For the text-containing cell, return its midpoint in (X, Y) coordinate format. 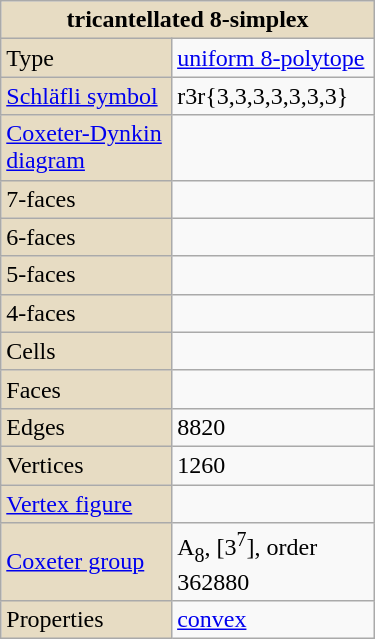
A8, [37], order 362880 (274, 562)
Type (86, 58)
1260 (274, 465)
r3r{3,3,3,3,3,3,3} (274, 96)
Coxeter group (86, 562)
6-faces (86, 237)
Vertex figure (86, 503)
Faces (86, 389)
Coxeter-Dynkin diagram (86, 148)
convex (274, 619)
7-faces (86, 199)
5-faces (86, 275)
Properties (86, 619)
Cells (86, 351)
Vertices (86, 465)
8820 (274, 427)
uniform 8-polytope (274, 58)
Edges (86, 427)
tricantellated 8-simplex (188, 20)
Schläfli symbol (86, 96)
4-faces (86, 313)
